Return (x, y) of the center of cell containing provided text 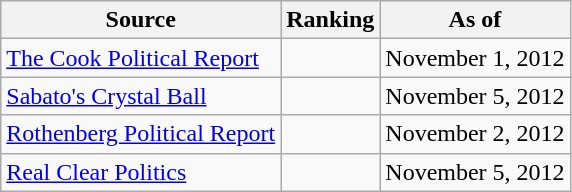
Rothenberg Political Report (141, 134)
As of (475, 20)
November 2, 2012 (475, 134)
Source (141, 20)
Sabato's Crystal Ball (141, 96)
November 1, 2012 (475, 58)
Ranking (330, 20)
Real Clear Politics (141, 172)
The Cook Political Report (141, 58)
